Return the [X, Y] coordinate for the center point of the cell that contains the specified text.  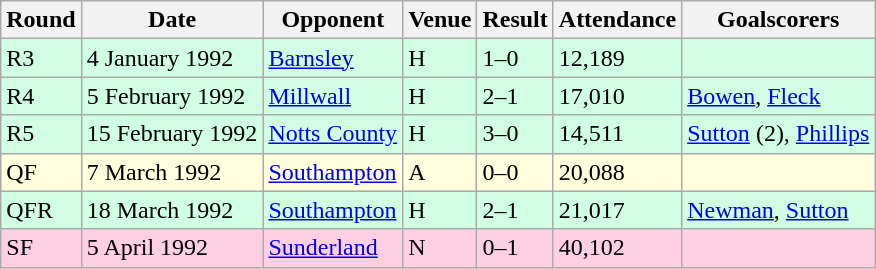
Date [172, 20]
QFR [41, 210]
R3 [41, 58]
Bowen, Fleck [778, 96]
Millwall [333, 96]
7 March 1992 [172, 172]
40,102 [617, 248]
A [440, 172]
Goalscorers [778, 20]
Barnsley [333, 58]
Sutton (2), Phillips [778, 134]
5 April 1992 [172, 248]
Opponent [333, 20]
SF [41, 248]
21,017 [617, 210]
1–0 [515, 58]
20,088 [617, 172]
Notts County [333, 134]
12,189 [617, 58]
5 February 1992 [172, 96]
Sunderland [333, 248]
Attendance [617, 20]
4 January 1992 [172, 58]
Round [41, 20]
17,010 [617, 96]
Venue [440, 20]
QF [41, 172]
0–1 [515, 248]
3–0 [515, 134]
14,511 [617, 134]
0–0 [515, 172]
R5 [41, 134]
15 February 1992 [172, 134]
18 March 1992 [172, 210]
N [440, 248]
R4 [41, 96]
Result [515, 20]
Newman, Sutton [778, 210]
